Capture the cell that displays the provided text and extract its (x, y) central coordinate. 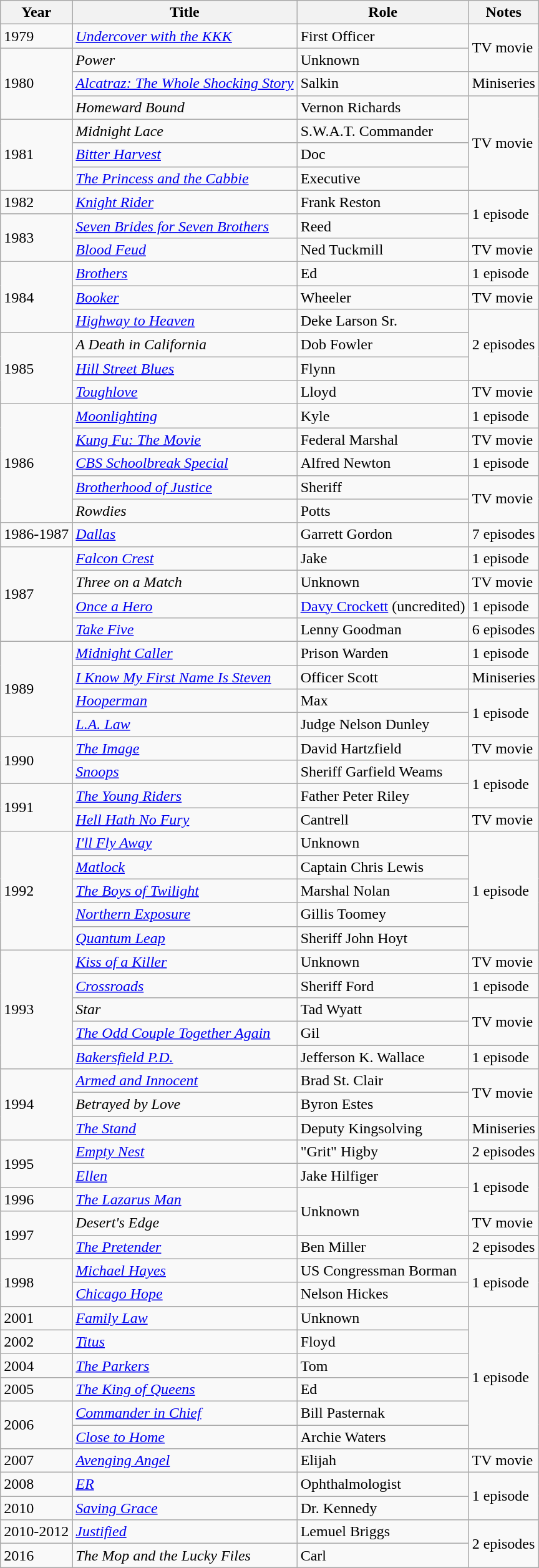
The Stand (185, 1128)
Tad Wyatt (383, 1009)
Midnight Caller (185, 653)
Dob Fowler (383, 345)
Three on a Match (185, 582)
1987 (36, 594)
2008 (36, 1484)
Tom (383, 1365)
7 episodes (503, 535)
Nelson Hickes (383, 1294)
1983 (36, 238)
Bill Pasternak (383, 1413)
Flynn (383, 369)
Kung Fu: The Movie (185, 440)
Jefferson K. Wallace (383, 1057)
1980 (36, 84)
1981 (36, 155)
Northern Exposure (185, 914)
Star (185, 1009)
2001 (36, 1318)
Alcatraz: The Whole Shocking Story (185, 84)
Archie Waters (383, 1436)
Cantrell (383, 820)
The Pretender (185, 1247)
Deputy Kingsolving (383, 1128)
I'll Fly Away (185, 843)
2005 (36, 1389)
Max (383, 701)
1991 (36, 808)
Avenging Angel (185, 1461)
Frank Reston (383, 202)
Moonlighting (185, 416)
Lemuel Briggs (383, 1532)
Captain Chris Lewis (383, 867)
Dr. Kennedy (383, 1508)
Potts (383, 511)
Executive (383, 178)
Bakersfield P.D. (185, 1057)
1986 (36, 463)
Doc (383, 155)
Rowdies (185, 511)
Wheeler (383, 298)
Homeward Bound (185, 107)
Blood Feud (185, 249)
Matlock (185, 867)
Carl (383, 1556)
Ophthalmologist (383, 1484)
Byron Estes (383, 1105)
Gillis Toomey (383, 914)
Close to Home (185, 1436)
Justified (185, 1532)
Floyd (383, 1342)
1985 (36, 369)
Jake Hilfiger (383, 1176)
Crossroads (185, 985)
Deke Larson Sr. (383, 321)
Title (185, 12)
Marshal Nolan (383, 891)
The Image (185, 748)
6 episodes (503, 629)
The Boys of Twilight (185, 891)
Ellen (185, 1176)
Prison Warden (383, 653)
I Know My First Name Is Steven (185, 677)
S.W.A.T. Commander (383, 131)
The King of Queens (185, 1389)
Notes (503, 12)
Titus (185, 1342)
The Lazarus Man (185, 1199)
Chicago Hope (185, 1294)
ER (185, 1484)
The Odd Couple Together Again (185, 1033)
Betrayed by Love (185, 1105)
Power (185, 60)
Federal Marshal (383, 440)
Quantum Leap (185, 938)
Knight Rider (185, 202)
2004 (36, 1365)
Bitter Harvest (185, 155)
2010-2012 (36, 1532)
Commander in Chief (185, 1413)
The Mop and the Lucky Files (185, 1556)
Hill Street Blues (185, 369)
Ben Miller (383, 1247)
Kiss of a Killer (185, 962)
Toughlove (185, 392)
Alfred Newton (383, 463)
First Officer (383, 36)
Hooperman (185, 701)
2002 (36, 1342)
1997 (36, 1235)
Gil (383, 1033)
1995 (36, 1164)
Snoops (185, 772)
CBS Schoolbreak Special (185, 463)
Davy Crockett (uncredited) (383, 606)
Saving Grace (185, 1508)
Lloyd (383, 392)
Armed and Innocent (185, 1081)
Brotherhood of Justice (185, 487)
Sheriff (383, 487)
Booker (185, 298)
Reed (383, 226)
"Grit" Higby (383, 1152)
Take Five (185, 629)
Brad St. Clair (383, 1081)
Empty Nest (185, 1152)
1994 (36, 1105)
Father Peter Riley (383, 796)
US Congressman Borman (383, 1270)
1996 (36, 1199)
Ned Tuckmill (383, 249)
Seven Brides for Seven Brothers (185, 226)
David Hartzfield (383, 748)
Sheriff Ford (383, 985)
Once a Hero (185, 606)
The Young Riders (185, 796)
2006 (36, 1425)
Michael Hayes (185, 1270)
A Death in California (185, 345)
Elijah (383, 1461)
Salkin (383, 84)
Sheriff Garfield Weams (383, 772)
Jake (383, 558)
Dallas (185, 535)
Officer Scott (383, 677)
Hell Hath No Fury (185, 820)
Family Law (185, 1318)
L.A. Law (185, 725)
Desert's Edge (185, 1223)
The Parkers (185, 1365)
Brothers (185, 273)
Midnight Lace (185, 131)
Vernon Richards (383, 107)
The Princess and the Cabbie (185, 178)
Lenny Goodman (383, 629)
1986-1987 (36, 535)
1982 (36, 202)
2010 (36, 1508)
1992 (36, 891)
1998 (36, 1282)
1989 (36, 689)
1993 (36, 1009)
Role (383, 12)
1990 (36, 760)
Sheriff John Hoyt (383, 938)
1984 (36, 297)
Undercover with the KKK (185, 36)
2016 (36, 1556)
Judge Nelson Dunley (383, 725)
1979 (36, 36)
Year (36, 12)
Falcon Crest (185, 558)
2007 (36, 1461)
Kyle (383, 416)
Garrett Gordon (383, 535)
Highway to Heaven (185, 321)
